Scan for the cell matching the given text and deliver its [X, Y] coordinate at center. 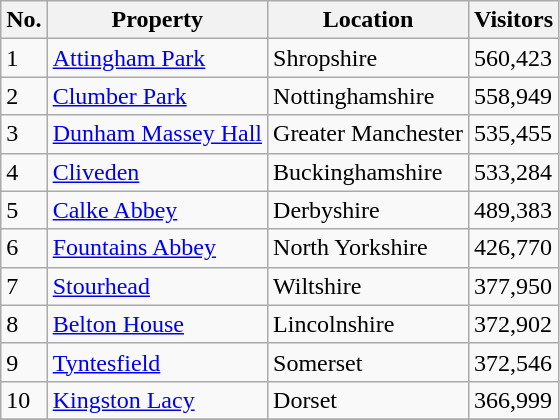
558,949 [513, 96]
Kingston Lacy [157, 400]
North Yorkshire [368, 248]
489,383 [513, 210]
535,455 [513, 134]
9 [24, 362]
Visitors [513, 20]
Attingham Park [157, 58]
377,950 [513, 286]
Clumber Park [157, 96]
Wiltshire [368, 286]
4 [24, 172]
3 [24, 134]
Fountains Abbey [157, 248]
Cliveden [157, 172]
Calke Abbey [157, 210]
533,284 [513, 172]
Belton House [157, 324]
Dorset [368, 400]
560,423 [513, 58]
Dunham Massey Hall [157, 134]
Greater Manchester [368, 134]
2 [24, 96]
Shropshire [368, 58]
426,770 [513, 248]
372,546 [513, 362]
7 [24, 286]
Somerset [368, 362]
Buckinghamshire [368, 172]
10 [24, 400]
1 [24, 58]
Nottinghamshire [368, 96]
Property [157, 20]
Lincolnshire [368, 324]
Tyntesfield [157, 362]
8 [24, 324]
Derbyshire [368, 210]
372,902 [513, 324]
5 [24, 210]
Location [368, 20]
Stourhead [157, 286]
366,999 [513, 400]
No. [24, 20]
6 [24, 248]
